Output the [X, Y] coordinate of the center of the cell containing the given text.  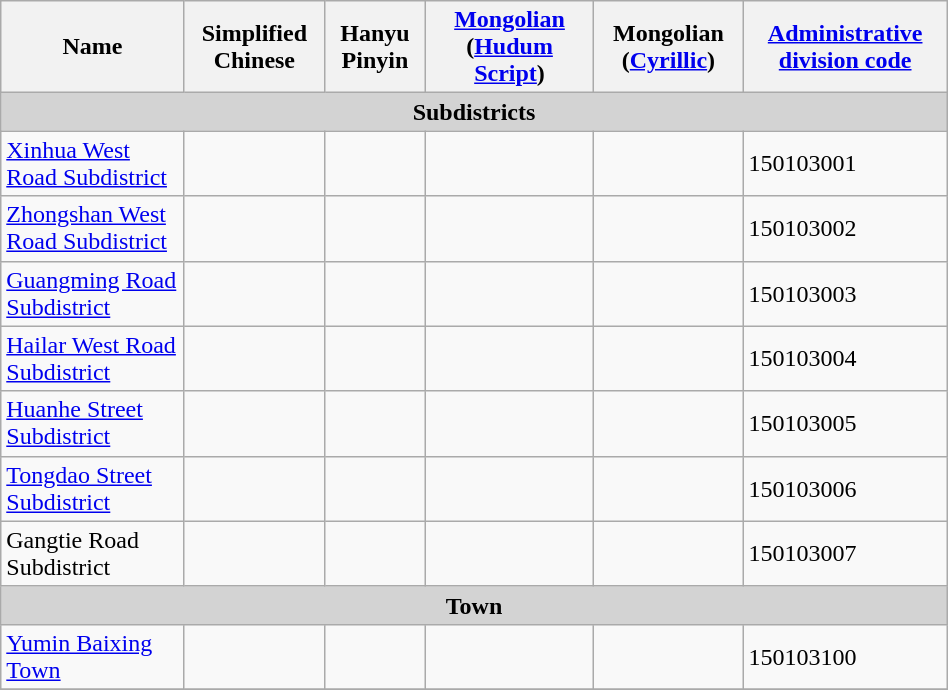
Mongolian (Hudum Script) [510, 47]
150103001 [845, 164]
Mongolian (Cyrillic) [668, 47]
Huanhe Street Subdistrict [92, 424]
150103100 [845, 656]
150103004 [845, 358]
Zhongshan West Road Subdistrict [92, 228]
Hanyu Pinyin [376, 47]
Town [474, 605]
150103006 [845, 488]
Hailar West Road Subdistrict [92, 358]
150103002 [845, 228]
Administrative division code [845, 47]
Name [92, 47]
150103007 [845, 554]
Yumin Baixing Town [92, 656]
Simplified Chinese [254, 47]
Subdistricts [474, 112]
Tongdao Street Subdistrict [92, 488]
Xinhua West Road Subdistrict [92, 164]
Guangming Road Subdistrict [92, 294]
150103003 [845, 294]
Gangtie Road Subdistrict [92, 554]
150103005 [845, 424]
